Determine the [X, Y] coordinate at the center of the cell enclosing the given text.  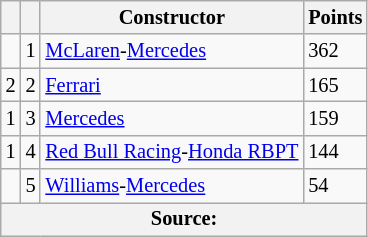
Constructor [172, 17]
159 [335, 118]
Mercedes [172, 118]
362 [335, 51]
Source: [184, 219]
5 [31, 186]
144 [335, 152]
McLaren-Mercedes [172, 51]
Red Bull Racing-Honda RBPT [172, 152]
Ferrari [172, 85]
165 [335, 85]
4 [31, 152]
3 [31, 118]
Points [335, 17]
54 [335, 186]
Williams-Mercedes [172, 186]
